Return (X, Y) of the center of cell containing provided text 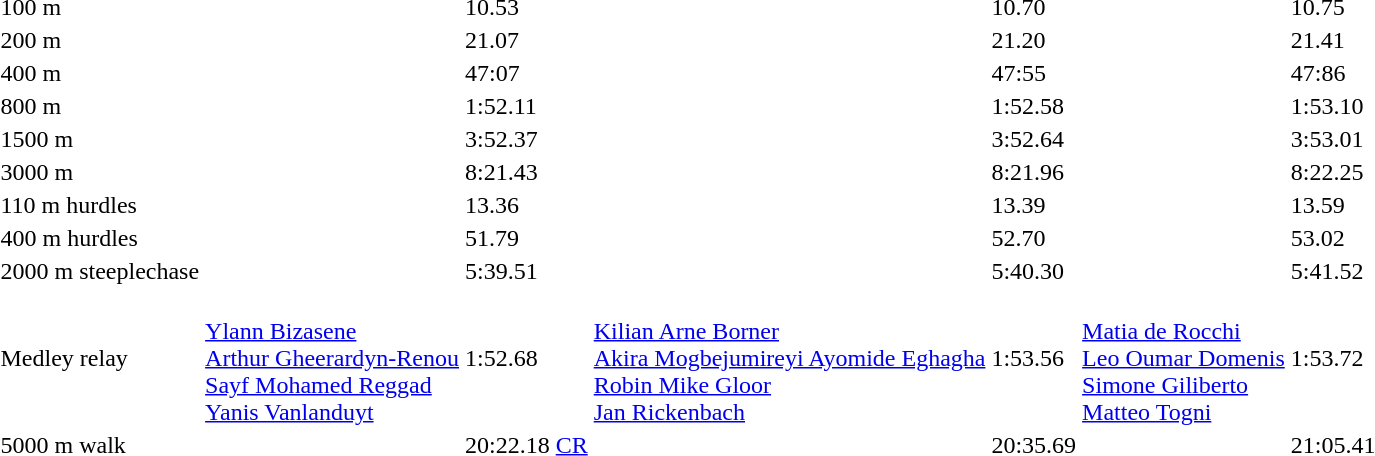
51.79 (527, 238)
8:21.43 (527, 172)
Kilian Arne BornerAkira Mogbejumireyi Ayomide EghaghaRobin Mike GloorJan Rickenbach (790, 358)
1:52.11 (527, 106)
13.36 (527, 205)
21.20 (1034, 40)
Ylann BizaseneArthur Gheerardyn-RenouSayf Mohamed ReggadYanis Vanlanduyt (332, 358)
1:52.68 (527, 358)
5:39.51 (527, 271)
Matia de RocchiLeo Oumar DomenisSimone GilibertoMatteo Togni (1184, 358)
3:52.37 (527, 139)
5:40.30 (1034, 271)
8:21.96 (1034, 172)
47:55 (1034, 73)
52.70 (1034, 238)
13.39 (1034, 205)
21.07 (527, 40)
1:53.56 (1034, 358)
3:52.64 (1034, 139)
1:52.58 (1034, 106)
47:07 (527, 73)
